Return the [X, Y] coordinate for the center point of the cell that contains the specified text.  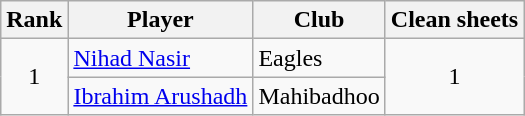
Rank [34, 20]
Ibrahim Arushadh [160, 96]
Clean sheets [454, 20]
Mahibadhoo [319, 96]
Nihad Nasir [160, 58]
Eagles [319, 58]
Club [319, 20]
Player [160, 20]
